Output the (x, y) coordinate of the center of the cell containing the given text.  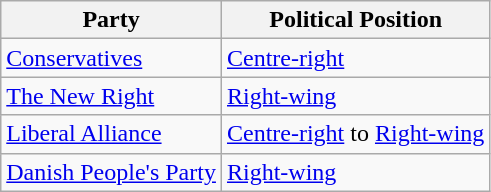
Conservatives (112, 58)
Party (112, 20)
Danish People's Party (112, 172)
Liberal Alliance (112, 134)
Centre-right to Right-wing (355, 134)
The New Right (112, 96)
Political Position (355, 20)
Centre-right (355, 58)
